Identify which cell holds the provided text, then report its [X, Y] central coordinate. 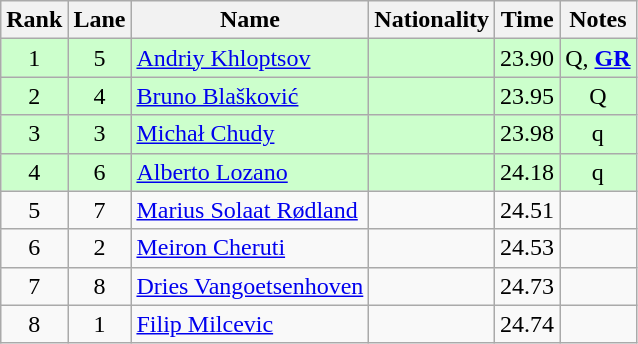
Marius Solaat Rødland [250, 210]
Name [250, 20]
23.90 [528, 58]
23.98 [528, 134]
24.51 [528, 210]
Andriy Khloptsov [250, 58]
Nationality [432, 20]
24.53 [528, 248]
24.18 [528, 172]
Alberto Lozano [250, 172]
Time [528, 20]
Q [598, 96]
Bruno Blašković [250, 96]
Michał Chudy [250, 134]
Filip Milcevic [250, 324]
Notes [598, 20]
23.95 [528, 96]
Dries Vangoetsenhoven [250, 286]
Lane [100, 20]
24.73 [528, 286]
Rank [34, 20]
24.74 [528, 324]
Meiron Cheruti [250, 248]
Q, GR [598, 58]
